Output the (X, Y) coordinate of the center of the cell containing the given text.  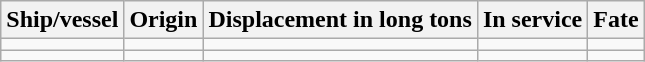
Origin (164, 20)
Ship/vessel (62, 20)
In service (532, 20)
Fate (616, 20)
Displacement in long tons (340, 20)
